Return [x, y] of the center of cell containing provided text 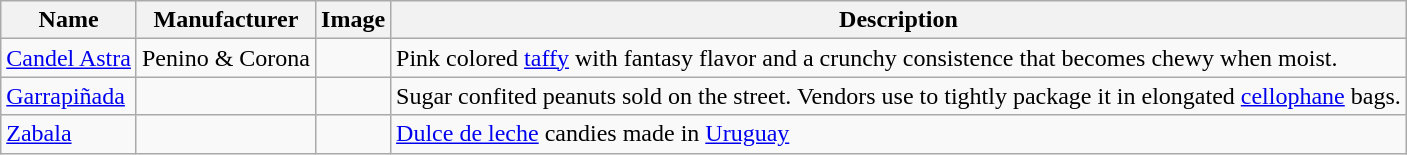
Name [69, 20]
Sugar confited peanuts sold on the street. Vendors use to tightly package it in elongated cellophane bags. [899, 96]
Dulce de leche candies made in Uruguay [899, 134]
Garrapiñada [69, 96]
Candel Astra [69, 58]
Manufacturer [226, 20]
Image [354, 20]
Description [899, 20]
Pink colored taffy with fantasy flavor and a crunchy consistence that becomes chewy when moist. [899, 58]
Zabala [69, 134]
Penino & Corona [226, 58]
